Capture the cell that displays the provided text and extract its (x, y) central coordinate. 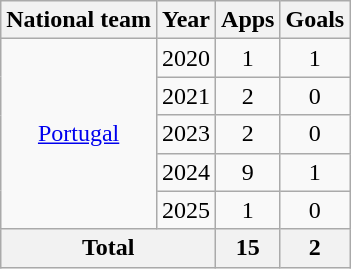
Goals (315, 20)
15 (248, 248)
Total (108, 248)
2023 (186, 134)
2021 (186, 96)
9 (248, 172)
Apps (248, 20)
2020 (186, 58)
National team (79, 20)
2025 (186, 210)
2024 (186, 172)
Portugal (79, 134)
Year (186, 20)
